Output the [X, Y] coordinate of the center of the cell containing the given text.  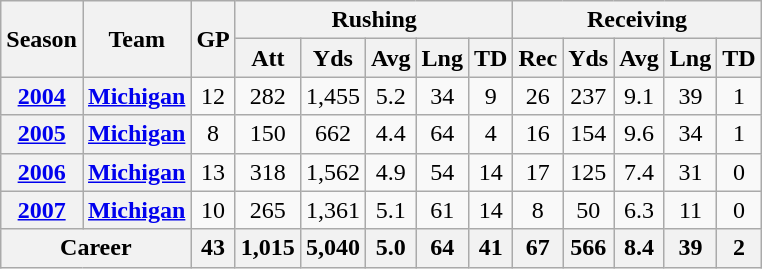
8.4 [640, 248]
Career [96, 248]
GP [213, 39]
61 [442, 210]
265 [268, 210]
67 [538, 248]
12 [213, 96]
Season [42, 39]
54 [442, 172]
2007 [42, 210]
1,361 [332, 210]
318 [268, 172]
150 [268, 134]
4 [490, 134]
26 [538, 96]
5.2 [390, 96]
31 [690, 172]
566 [588, 248]
5,040 [332, 248]
4.4 [390, 134]
10 [213, 210]
41 [490, 248]
13 [213, 172]
Rushing [374, 20]
2004 [42, 96]
5.1 [390, 210]
282 [268, 96]
237 [588, 96]
Receiving [637, 20]
2 [739, 248]
11 [690, 210]
17 [538, 172]
125 [588, 172]
7.4 [640, 172]
154 [588, 134]
662 [332, 134]
9 [490, 96]
Team [136, 39]
16 [538, 134]
43 [213, 248]
2005 [42, 134]
9.1 [640, 96]
5.0 [390, 248]
2006 [42, 172]
Rec [538, 58]
4.9 [390, 172]
1,455 [332, 96]
Att [268, 58]
1,562 [332, 172]
50 [588, 210]
6.3 [640, 210]
1,015 [268, 248]
9.6 [640, 134]
